Scan for the cell matching the given text and deliver its [X, Y] coordinate at center. 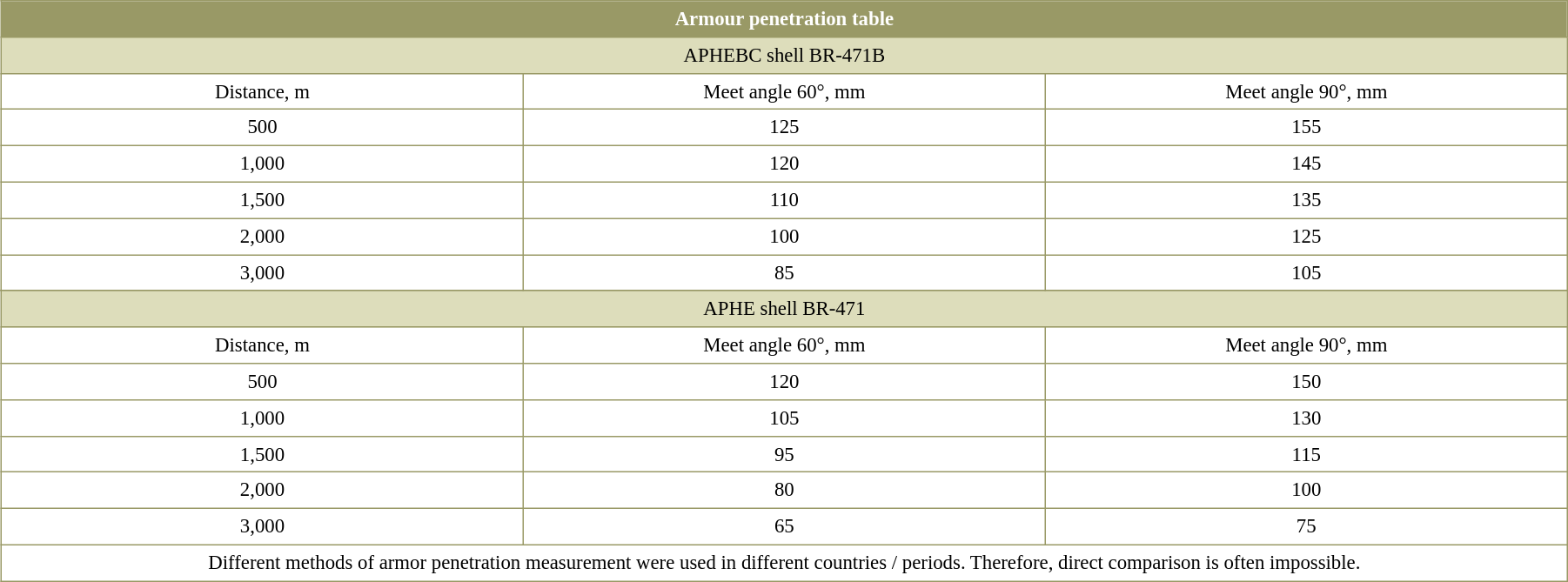
Armour penetration table [785, 19]
80 [784, 491]
155 [1306, 128]
95 [784, 454]
115 [1306, 454]
65 [784, 526]
АРНЕВС shell BR-471B [785, 55]
Different methods of armor penetration measurement were used in different countries / periods. Therefore, direct comparison is often impossible. [785, 563]
85 [784, 273]
110 [784, 200]
135 [1306, 200]
150 [1306, 382]
APHE shell BR-471 [785, 309]
145 [1306, 164]
75 [1306, 526]
130 [1306, 418]
